Capture the cell that displays the provided text and extract its (x, y) central coordinate. 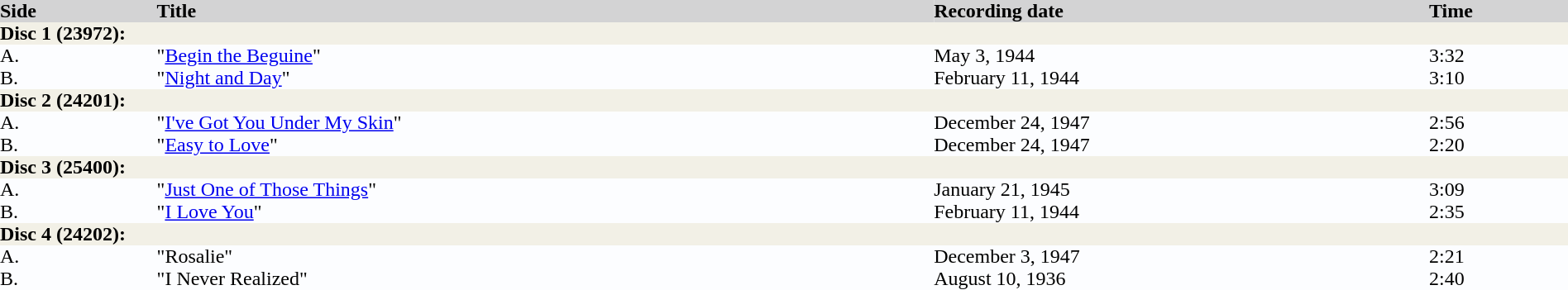
Title (546, 12)
Disc 2 (24201): (784, 101)
3:09 (1499, 190)
3:10 (1499, 78)
Recording date (1181, 12)
2:35 (1499, 212)
Disc 1 (23972): (784, 33)
"I've Got You Under My Skin" (546, 122)
Time (1499, 12)
"Easy to Love" (546, 145)
"Rosalie" (546, 256)
3:32 (1499, 56)
2:20 (1499, 145)
"Begin the Beguine" (546, 56)
December 3, 1947 (1181, 256)
January 21, 1945 (1181, 190)
Side (79, 12)
2:40 (1499, 279)
Disc 3 (25400): (784, 167)
2:21 (1499, 256)
"I Love You" (546, 212)
Disc 4 (24202): (784, 235)
May 3, 1944 (1181, 56)
August 10, 1936 (1181, 279)
"Night and Day" (546, 78)
"Just One of Those Things" (546, 190)
"I Never Realized" (546, 279)
2:56 (1499, 122)
